Return [X, Y] of the center of cell containing provided text 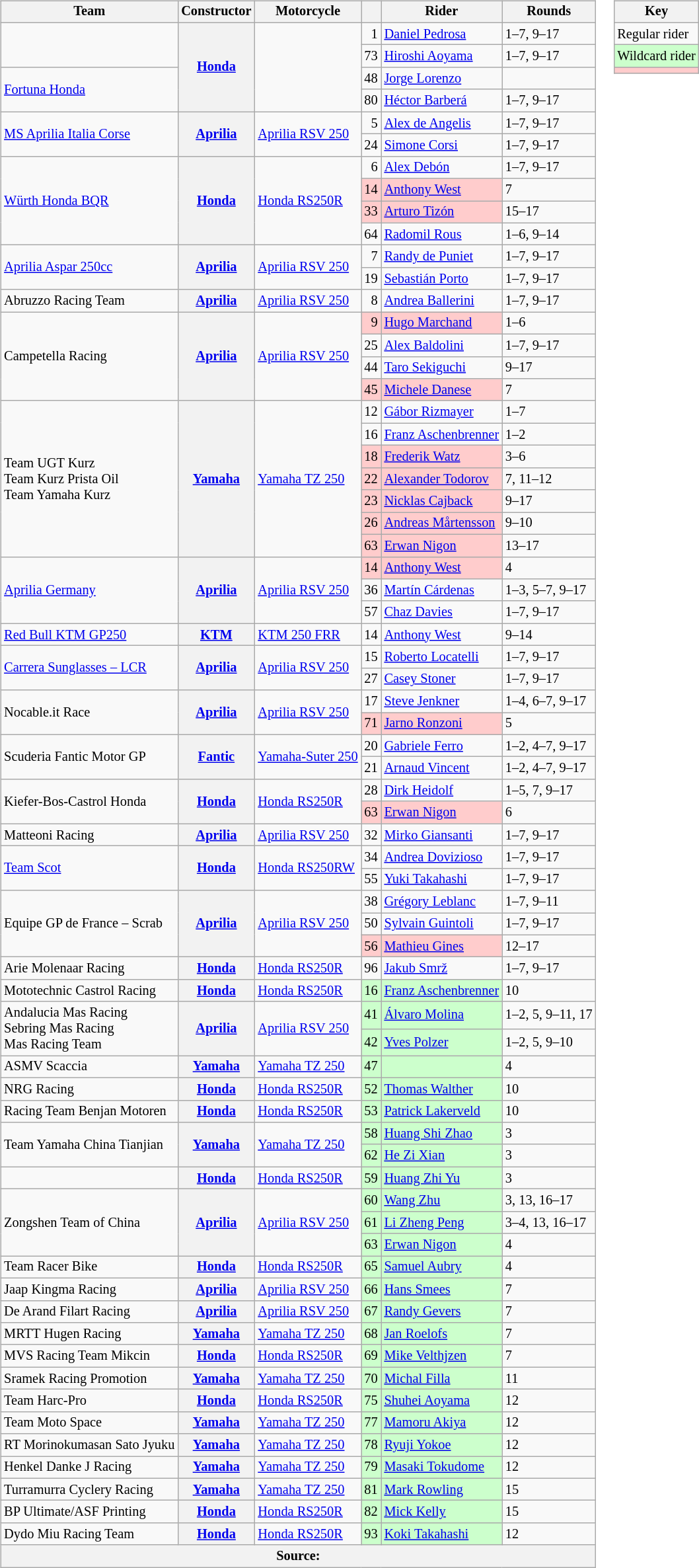
13–17 [548, 545]
82 [371, 1512]
Gábor Rizmayer [441, 412]
Mark Rowling [441, 1489]
27 [371, 679]
Wildcard rider [656, 56]
53 [371, 1111]
Michal Filla [441, 1378]
18 [371, 457]
MRTT Hugen Racing [89, 1334]
81 [371, 1489]
23 [371, 501]
Koki Takahashi [441, 1534]
Mirko Giansanti [441, 835]
32 [371, 835]
Sebastián Porto [441, 279]
Team Yamaha China Tianjian [89, 1145]
He Zi Xian [441, 1156]
70 [371, 1378]
96 [371, 968]
Mototechnic Castrol Racing [89, 991]
Honda RS250RW [308, 869]
Mathieu Gines [441, 946]
Thomas Walther [441, 1089]
Aprilia Germany [89, 590]
MS Aprilia Italia Corse [89, 134]
Rider [441, 12]
Shuhei Aoyama [441, 1401]
Regular rider [656, 34]
45 [371, 390]
1 [371, 34]
Sylvain Guintoli [441, 924]
Frederik Watz [441, 457]
Constructor [216, 12]
22 [371, 479]
1–2 [548, 434]
Andrea Dovizioso [441, 857]
20 [371, 746]
Roberto Locatelli [441, 657]
77 [371, 1423]
Jan Roelofs [441, 1334]
Wang Zhu [441, 1200]
52 [371, 1089]
Nocable.it Race [89, 713]
Henkel Danke J Racing [89, 1468]
Red Bull KTM GP250 [89, 635]
Álvaro Molina [441, 1015]
Andalucia Mas RacingSebring Mas RacingMas Racing Team [89, 1029]
Jarno Ronzoni [441, 724]
12–17 [548, 946]
Alex de Angelis [441, 123]
1–6 [548, 323]
Alex Debón [441, 167]
NRG Racing [89, 1089]
21 [371, 768]
1–7 [548, 412]
34 [371, 857]
Dirk Heidolf [441, 791]
Team Racer Bike [89, 1267]
Kiefer-Bos-Castrol Honda [89, 801]
Huang Shi Zhao [441, 1134]
93 [371, 1534]
56 [371, 946]
44 [371, 368]
7, 11–12 [548, 479]
De Arand Filart Racing [89, 1312]
Mick Kelly [441, 1512]
55 [371, 879]
Mike Velthjzen [441, 1356]
24 [371, 145]
KTM 250 FRR [308, 635]
1–2, 5, 9–10 [548, 1042]
Simone Corsi [441, 145]
Yamaha-Suter 250 [308, 756]
Ryuji Yokoe [441, 1445]
Randy de Puniet [441, 256]
28 [371, 791]
1–2, 5, 9–11, 17 [548, 1015]
Li Zheng Peng [441, 1222]
50 [371, 924]
19 [371, 279]
Racing Team Benjan Motoren [89, 1111]
62 [371, 1156]
8 [371, 301]
Scuderia Fantic Motor GP [89, 756]
Alexander Todorov [441, 479]
Andrea Ballerini [441, 301]
73 [371, 56]
Hiroshi Aoyama [441, 56]
Würth Honda BQR [89, 201]
75 [371, 1401]
57 [371, 612]
Arie Molenaar Racing [89, 968]
9–14 [548, 635]
47 [371, 1067]
3–4, 13, 16–17 [548, 1222]
Arturo Tizón [441, 212]
Daniel Pedrosa [441, 34]
Fortuna Honda [89, 90]
58 [371, 1134]
Samuel Aubry [441, 1267]
3–6 [548, 457]
15–17 [548, 212]
26 [371, 524]
66 [371, 1289]
65 [371, 1267]
1–7, 9–11 [548, 902]
Yves Polzer [441, 1042]
Casey Stoner [441, 679]
Dydo Miu Racing Team [89, 1534]
68 [371, 1334]
36 [371, 590]
Chaz Davies [441, 612]
9–10 [548, 524]
61 [371, 1222]
38 [371, 902]
Andreas Mårtensson [441, 524]
RT Morinokumasan Sato Jyuku [89, 1445]
80 [371, 100]
11 [548, 1378]
Jaap Kingma Racing [89, 1289]
Steve Jenkner [441, 701]
Source: [298, 1556]
Team Harc-Pro [89, 1401]
Motorcycle [308, 12]
64 [371, 234]
59 [371, 1178]
MVS Racing Team Mikcin [89, 1356]
BP Ultimate/ASF Printing [89, 1512]
Rounds [548, 12]
Masaki Tokudome [441, 1468]
Campetella Racing [89, 357]
Radomil Rous [441, 234]
Carrera Sunglasses – LCR [89, 668]
Matteoni Racing [89, 835]
71 [371, 724]
Team Moto Space [89, 1423]
Nicklas Cajback [441, 501]
Abruzzo Racing Team [89, 301]
KTM [216, 635]
Jakub Smrž [441, 968]
Grégory Leblanc [441, 902]
Fantic [216, 756]
1–6, 9–14 [548, 234]
Equipe GP de France – Scrab [89, 924]
Gabriele Ferro [441, 746]
41 [371, 1015]
1–4, 6–7, 9–17 [548, 701]
17 [371, 701]
48 [371, 79]
78 [371, 1445]
Alex Baldolini [441, 345]
Team Scot [89, 869]
79 [371, 1468]
Huang Zhi Yu [441, 1178]
60 [371, 1200]
Key [656, 12]
9 [371, 323]
67 [371, 1312]
Hans Smees [441, 1289]
Taro Sekiguchi [441, 368]
Turramurra Cyclery Racing [89, 1489]
Martín Cárdenas [441, 590]
Hugo Marchand [441, 323]
Zongshen Team of China [89, 1223]
25 [371, 345]
1–5, 7, 9–17 [548, 791]
Yuki Takahashi [441, 879]
Randy Gevers [441, 1312]
ASMV Scaccia [89, 1067]
Michele Danese [441, 390]
3, 13, 16–17 [548, 1200]
Team UGT KurzTeam Kurz Prista OilTeam Yamaha Kurz [89, 479]
Team [89, 12]
Mamoru Akiya [441, 1423]
Patrick Lakerveld [441, 1111]
Jorge Lorenzo [441, 79]
69 [371, 1356]
Arnaud Vincent [441, 768]
Héctor Barberá [441, 100]
1–3, 5–7, 9–17 [548, 590]
33 [371, 212]
42 [371, 1042]
Sramek Racing Promotion [89, 1378]
Aprilia Aspar 250cc [89, 267]
